Locate the cell with the specified text and output its (X, Y) center coordinate. 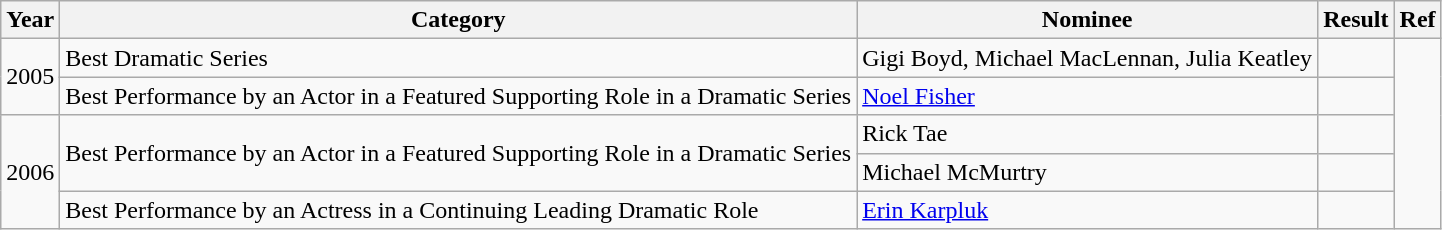
2005 (30, 77)
Erin Karpluk (1088, 210)
Noel Fisher (1088, 96)
Result (1356, 20)
Rick Tae (1088, 134)
Category (458, 20)
2006 (30, 172)
Year (30, 20)
Michael McMurtry (1088, 172)
Best Performance by an Actress in a Continuing Leading Dramatic Role (458, 210)
Best Dramatic Series (458, 58)
Nominee (1088, 20)
Ref (1418, 20)
Gigi Boyd, Michael MacLennan, Julia Keatley (1088, 58)
